Extract the [x, y] coordinate from the center of the cell holding the provided text.  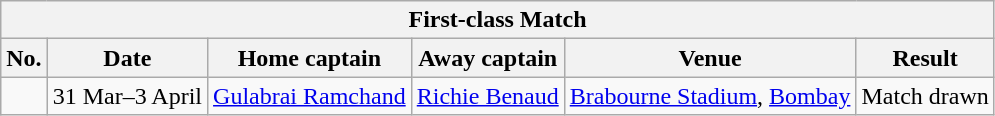
Richie Benaud [488, 96]
Gulabrai Ramchand [310, 96]
Date [127, 58]
No. [24, 58]
Venue [710, 58]
Home captain [310, 58]
Away captain [488, 58]
Brabourne Stadium, Bombay [710, 96]
First-class Match [498, 20]
31 Mar–3 April [127, 96]
Match drawn [925, 96]
Result [925, 58]
